Output the (X, Y) coordinate of the center of the cell containing the given text.  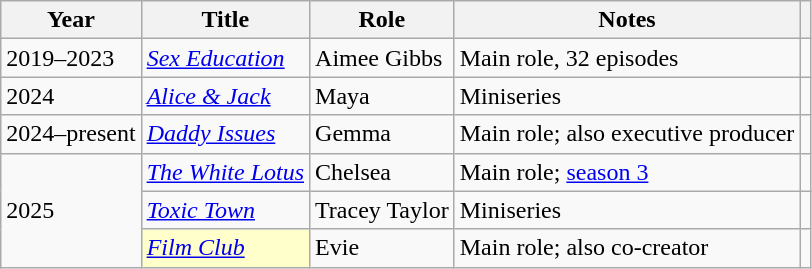
2024–present (71, 134)
Daddy Issues (225, 134)
Gemma (382, 134)
Year (71, 20)
Tracey Taylor (382, 210)
Title (225, 20)
Film Club (225, 248)
2025 (71, 210)
Sex Education (225, 58)
Main role, 32 episodes (627, 58)
2024 (71, 96)
Notes (627, 20)
Main role; season 3 (627, 172)
Main role; also co-creator (627, 248)
Toxic Town (225, 210)
Main role; also executive producer (627, 134)
Aimee Gibbs (382, 58)
The White Lotus (225, 172)
Evie (382, 248)
Chelsea (382, 172)
Alice & Jack (225, 96)
Role (382, 20)
2019–2023 (71, 58)
Maya (382, 96)
